Pinpoint the cell where the given text exists, returning its (x, y) midpoint coordinate. 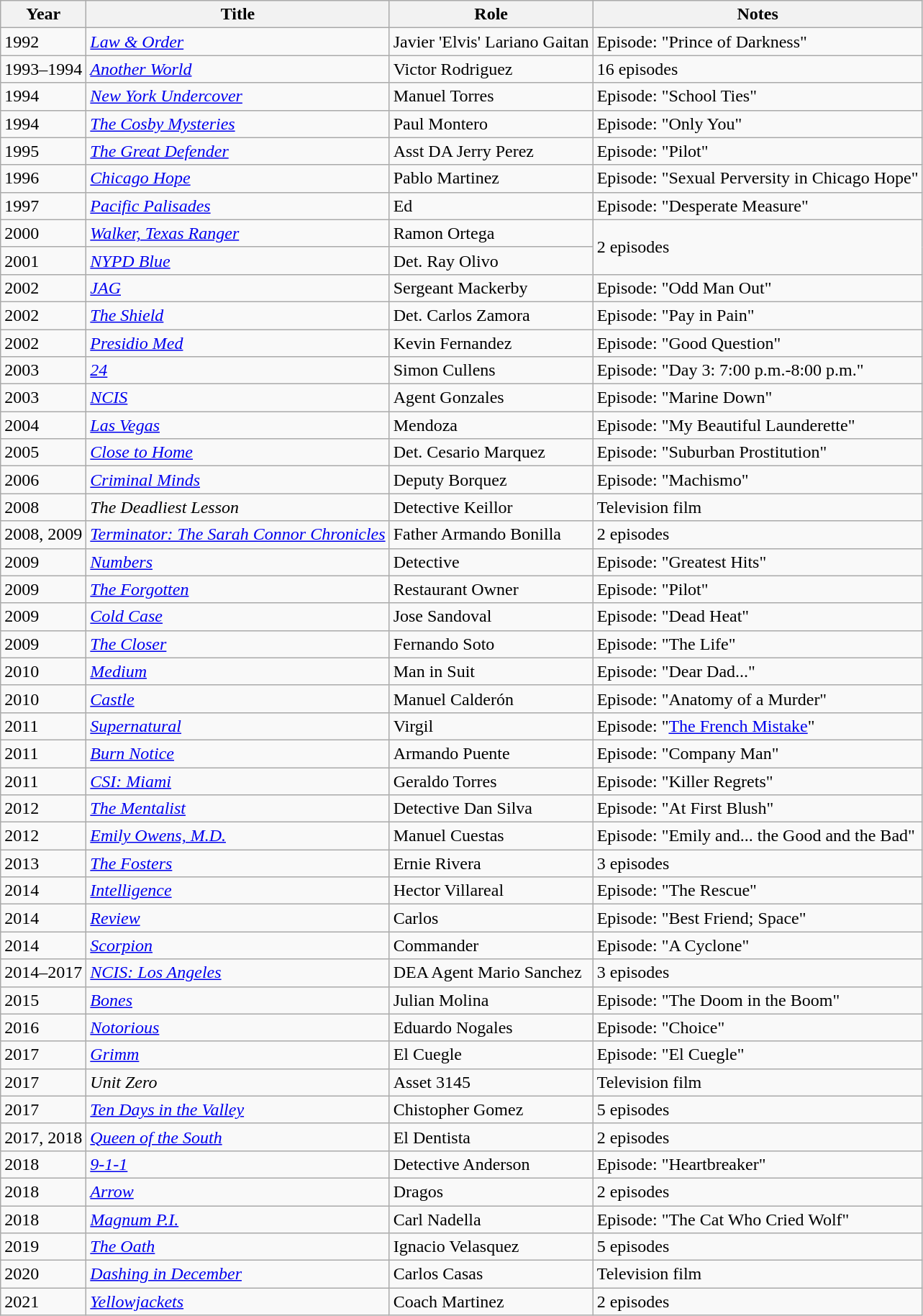
Episode: "My Beautiful Launderette" (758, 425)
Episode: "Emily and... the Good and the Bad" (758, 836)
Armando Puente (491, 753)
2013 (43, 863)
Javier 'Elvis' Lariano Gaitan (491, 42)
Emily Owens, M.D. (237, 836)
Notes (758, 14)
Grimm (237, 1055)
2005 (43, 453)
Episode: "Good Question" (758, 343)
Episode: "Dead Heat" (758, 617)
Chistopher Gomez (491, 1109)
Numbers (237, 562)
Cold Case (237, 617)
Episode: "Killer Regrets" (758, 781)
Magnum P.I. (237, 1220)
Walker, Texas Ranger (237, 233)
Notorious (237, 1027)
The Great Defender (237, 151)
Episode: "The Life" (758, 644)
The Shield (237, 315)
Episode: "Day 3: 7:00 p.m.-8:00 p.m." (758, 371)
Det. Carlos Zamora (491, 315)
NCIS (237, 398)
Victor Rodriguez (491, 69)
Father Armando Bonilla (491, 535)
Las Vegas (237, 425)
Dashing in December (237, 1274)
Virgil (491, 726)
Episode: "Best Friend; Space" (758, 918)
Supernatural (237, 726)
2001 (43, 260)
Role (491, 14)
1996 (43, 178)
24 (237, 371)
The Oath (237, 1247)
Geraldo Torres (491, 781)
Scorpion (237, 945)
Chicago Hope (237, 178)
Episode: "Dear Dad..." (758, 671)
1995 (43, 151)
Coach Martinez (491, 1302)
Ernie Rivera (491, 863)
1993–1994 (43, 69)
Episode: "At First Blush" (758, 809)
Bones (237, 1000)
Episode: "Odd Man Out" (758, 288)
1992 (43, 42)
Review (237, 918)
2006 (43, 480)
Detective Keillor (491, 507)
Episode: "The Doom in the Boom" (758, 1000)
Carl Nadella (491, 1220)
Manuel Calderón (491, 699)
Unit Zero (237, 1082)
9-1-1 (237, 1164)
El Cuegle (491, 1055)
Queen of the South (237, 1137)
Ed (491, 206)
Law & Order (237, 42)
Yellowjackets (237, 1302)
NYPD Blue (237, 260)
Castle (237, 699)
Burn Notice (237, 753)
Jose Sandoval (491, 617)
Pacific Palisades (237, 206)
Detective (491, 562)
Pablo Martinez (491, 178)
The Mentalist (237, 809)
2016 (43, 1027)
Detective Anderson (491, 1164)
Mendoza (491, 425)
Ramon Ortega (491, 233)
Terminator: The Sarah Connor Chronicles (237, 535)
2014–2017 (43, 973)
Paul Montero (491, 124)
Arrow (237, 1192)
Julian Molina (491, 1000)
Ten Days in the Valley (237, 1109)
NCIS: Los Angeles (237, 973)
Detective Dan Silva (491, 809)
Simon Cullens (491, 371)
2017, 2018 (43, 1137)
2015 (43, 1000)
2020 (43, 1274)
Episode: "Heartbreaker" (758, 1164)
Eduardo Nogales (491, 1027)
Manuel Torres (491, 96)
Episode: "Suburban Prostitution" (758, 453)
2019 (43, 1247)
Episode: "School Ties" (758, 96)
CSI: Miami (237, 781)
Det. Cesario Marquez (491, 453)
Episode: "Prince of Darkness" (758, 42)
Episode: "Greatest Hits" (758, 562)
Episode: "Anatomy of a Murder" (758, 699)
Manuel Cuestas (491, 836)
2021 (43, 1302)
2000 (43, 233)
2008 (43, 507)
Episode: "El Cuegle" (758, 1055)
Det. Ray Olivo (491, 260)
Episode: "Pay in Pain" (758, 315)
Year (43, 14)
The Fosters (237, 863)
Medium (237, 671)
DEA Agent Mario Sanchez (491, 973)
Carlos Casas (491, 1274)
Deputy Borquez (491, 480)
New York Undercover (237, 96)
Episode: "The Cat Who Cried Wolf" (758, 1220)
Man in Suit (491, 671)
Presidio Med (237, 343)
The Cosby Mysteries (237, 124)
Another World (237, 69)
Sergeant Mackerby (491, 288)
Dragos (491, 1192)
2004 (43, 425)
Hector Villareal (491, 891)
Carlos (491, 918)
Episode: "Company Man" (758, 753)
2008, 2009 (43, 535)
16 episodes (758, 69)
Agent Gonzales (491, 398)
Episode: "Desperate Measure" (758, 206)
Ignacio Velasquez (491, 1247)
Restaurant Owner (491, 589)
El Dentista (491, 1137)
Commander (491, 945)
Episode: "A Cyclone" (758, 945)
Criminal Minds (237, 480)
Close to Home (237, 453)
Episode: "The Rescue" (758, 891)
JAG (237, 288)
Intelligence (237, 891)
1997 (43, 206)
Fernando Soto (491, 644)
Episode: "Only You" (758, 124)
Asst DA Jerry Perez (491, 151)
The Forgotten (237, 589)
Episode: "Choice" (758, 1027)
Title (237, 14)
Episode: "Sexual Perversity in Chicago Hope" (758, 178)
Episode: "The French Mistake" (758, 726)
Episode: "Machismo" (758, 480)
The Closer (237, 644)
The Deadliest Lesson (237, 507)
Asset 3145 (491, 1082)
Kevin Fernandez (491, 343)
Episode: "Marine Down" (758, 398)
